Search for the cell housing the specified text and yield its [x, y] center coordinate. 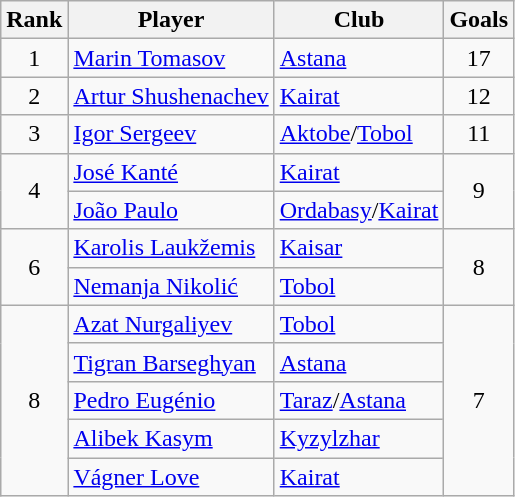
3 [34, 134]
Player [171, 20]
Artur Shushenachev [171, 96]
17 [479, 58]
Aktobe/Tobol [359, 134]
Igor Sergeev [171, 134]
12 [479, 96]
Vágner Love [171, 477]
2 [34, 96]
6 [34, 267]
7 [479, 400]
Kyzylzhar [359, 438]
Tigran Barseghyan [171, 362]
Nemanja Nikolić [171, 286]
Azat Nurgaliyev [171, 324]
José Kanté [171, 172]
Karolis Laukžemis [171, 248]
9 [479, 191]
Marin Tomasov [171, 58]
Club [359, 20]
Goals [479, 20]
Alibek Kasym [171, 438]
Taraz/Astana [359, 400]
Rank [34, 20]
1 [34, 58]
Kaisar [359, 248]
4 [34, 191]
11 [479, 134]
Ordabasy/Kairat [359, 210]
João Paulo [171, 210]
Pedro Eugénio [171, 400]
